Find where the given text appears and provide that cell's center as [X, Y] coordinate. 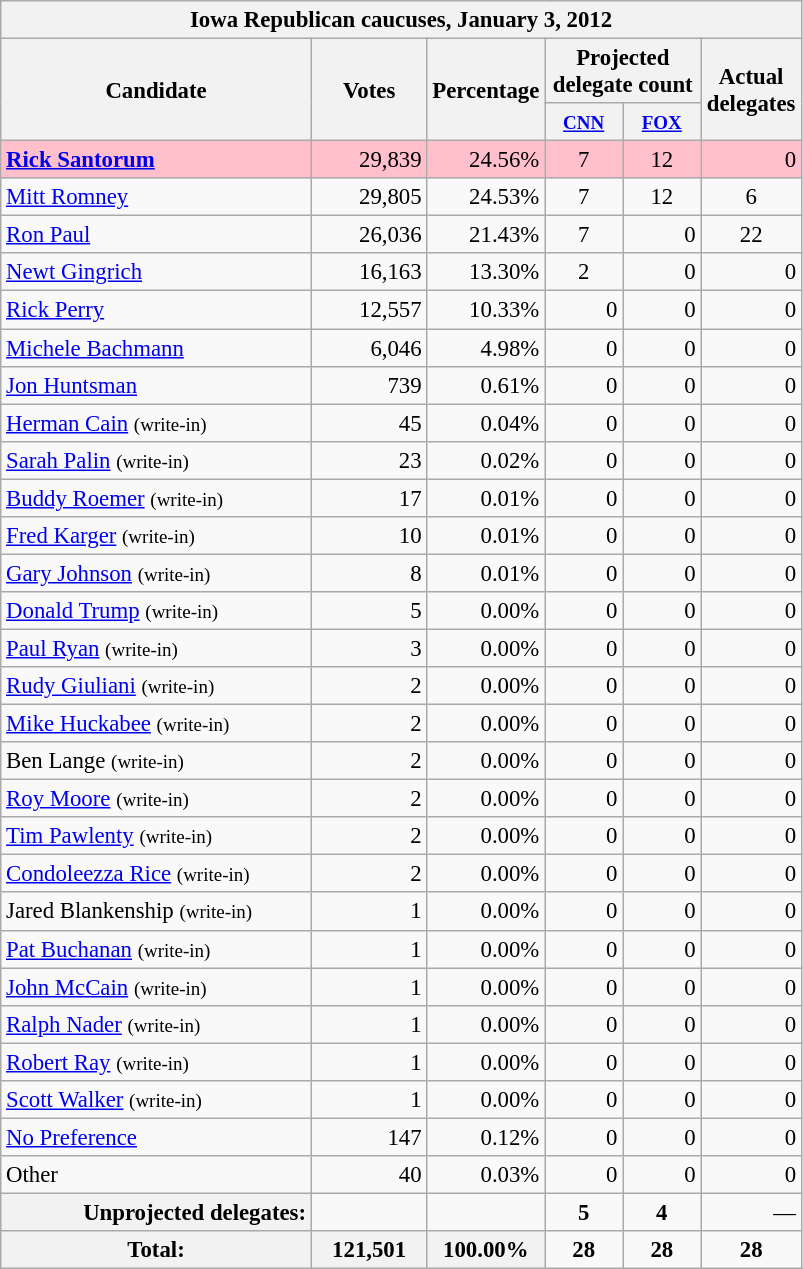
Robert Ray (write-in) [156, 1062]
Rick Perry [156, 310]
4.98% [486, 348]
Donald Trump (write-in) [156, 611]
10.33% [486, 310]
Candidate [156, 90]
0.03% [486, 1175]
Gary Johnson (write-in) [156, 573]
Other [156, 1175]
Michele Bachmann [156, 348]
12,557 [369, 310]
0.12% [486, 1137]
Iowa Republican caucuses, January 3, 2012 [402, 20]
24.53% [486, 197]
Ron Paul [156, 235]
John McCain (write-in) [156, 987]
147 [369, 1137]
Rick Santorum [156, 160]
26,036 [369, 235]
6 [752, 197]
6,046 [369, 348]
Sarah Palin (write-in) [156, 460]
Jon Huntsman [156, 385]
Newt Gingrich [156, 273]
No Preference [156, 1137]
29,805 [369, 197]
4 [662, 1212]
17 [369, 498]
3 [369, 648]
Unprojected delegates: [156, 1212]
— [752, 1212]
23 [369, 460]
CNN [584, 122]
16,163 [369, 273]
Mitt Romney [156, 197]
10 [369, 536]
45 [369, 423]
13.30% [486, 273]
8 [369, 573]
Buddy Roemer (write-in) [156, 498]
739 [369, 385]
Herman Cain (write-in) [156, 423]
Ralph Nader (write-in) [156, 1024]
Percentage [486, 90]
Condoleezza Rice (write-in) [156, 874]
Paul Ryan (write-in) [156, 648]
40 [369, 1175]
121,501 [369, 1250]
Ben Lange (write-in) [156, 761]
Fred Karger (write-in) [156, 536]
29,839 [369, 160]
0.61% [486, 385]
0.04% [486, 423]
Actual delegates [752, 90]
Jared Blankenship (write-in) [156, 912]
0.02% [486, 460]
Pat Buchanan (write-in) [156, 949]
Total: [156, 1250]
22 [752, 235]
Mike Huckabee (write-in) [156, 724]
24.56% [486, 160]
Tim Pawlenty (write-in) [156, 836]
Roy Moore (write-in) [156, 799]
Rudy Giuliani (write-in) [156, 686]
Projected delegate count [623, 72]
21.43% [486, 235]
FOX [662, 122]
100.00% [486, 1250]
Votes [369, 90]
Scott Walker (write-in) [156, 1100]
